Detect which cell encompasses the target text, then output its [x, y] center coordinate. 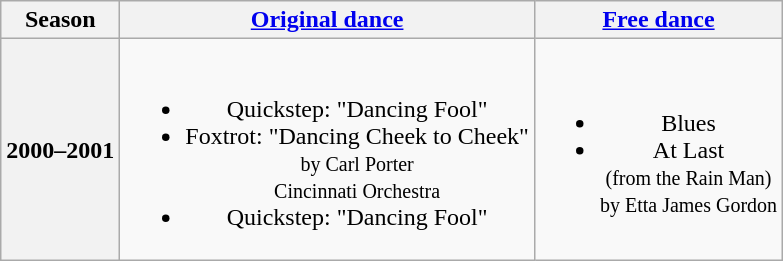
2000–2001 [60, 150]
Original dance [328, 20]
Season [60, 20]
Free dance [658, 20]
BluesAt Last (from the Rain Man) by Etta James Gordon [658, 150]
Quickstep: "Dancing Fool"Foxtrot: "Dancing Cheek to Cheek" by Carl Porter Cincinnati Orchestra Quickstep: "Dancing Fool" [328, 150]
